Detect which cell encompasses the target text, then output its [X, Y] center coordinate. 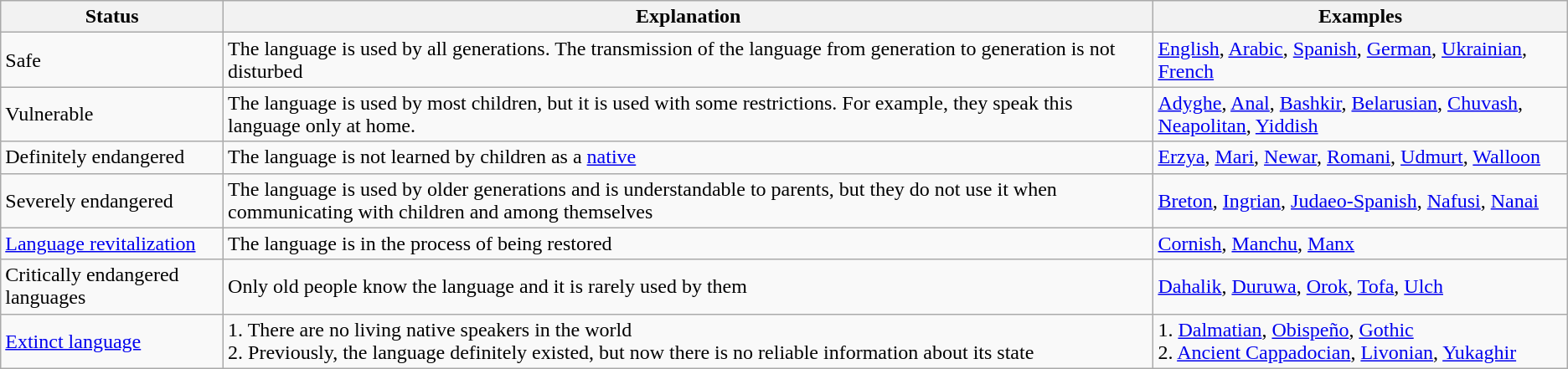
Extinct language [112, 341]
Safe [112, 60]
The language is used by most children, but it is used with some restrictions. For example, they speak this language only at home. [689, 114]
Adyghe, Anal, Bashkir, Belarusian, Chuvash, Neapolitan, Yiddish [1360, 114]
Severely endangered [112, 201]
Erzya, Mari, Newar, Romani, Udmurt, Walloon [1360, 157]
Status [112, 17]
Breton, Ingrian, Judaeo-Spanish, Nafusi, Nanai [1360, 201]
Cornish, Manchu, Manx [1360, 243]
Critically endangered languages [112, 286]
Definitely endangered [112, 157]
Examples [1360, 17]
Vulnerable [112, 114]
Explanation [689, 17]
The language is used by all generations. The transmission of the language from generation to generation is not disturbed [689, 60]
Only old people know the language and it is rarely used by them [689, 286]
Dahalik, Duruwa, Orok, Tofa, Ulch [1360, 286]
The language is not learned by children as a native [689, 157]
1. Dalmatian, Obispeño, Gothic2. Ancient Cappadocian, Livonian, Yukaghir [1360, 341]
English, Arabic, Spanish, German, Ukrainian, French [1360, 60]
The language is in the process of being restored [689, 243]
Language revitalization [112, 243]
